Provide the [X, Y] coordinate of the cell's center where the given text is located.  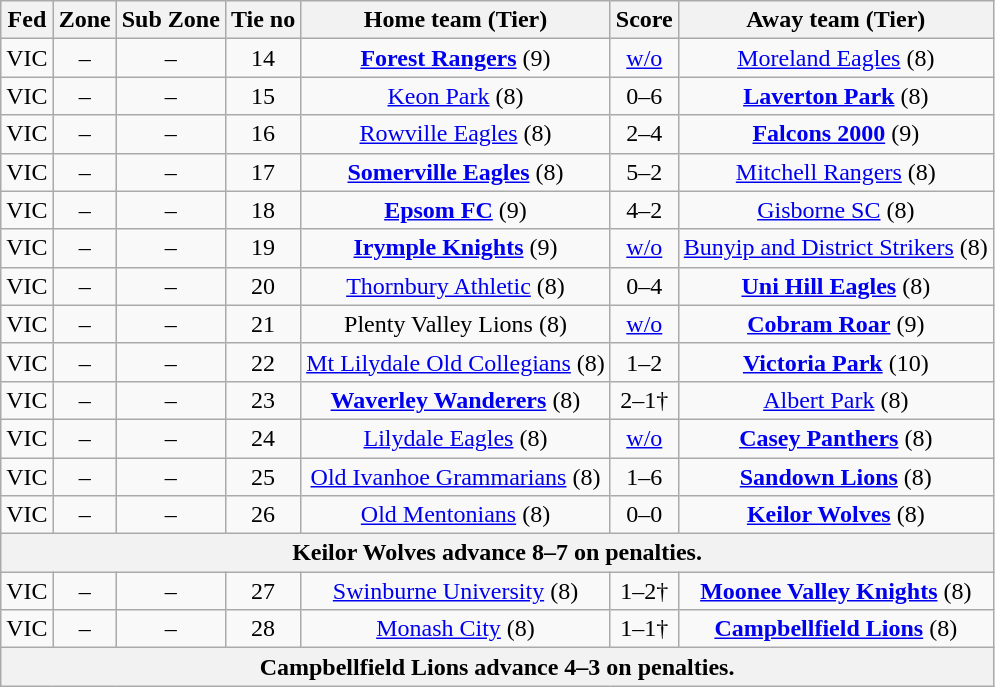
24 [262, 438]
Victoria Park (10) [836, 362]
21 [262, 324]
26 [262, 515]
Gisborne SC (8) [836, 210]
Somerville Eagles (8) [456, 172]
Keilor Wolves (8) [836, 515]
Old Mentonians (8) [456, 515]
Mitchell Rangers (8) [836, 172]
Cobram Roar (9) [836, 324]
1–2 [644, 362]
2–1† [644, 400]
Fed [27, 20]
Score [644, 20]
14 [262, 58]
Moonee Valley Knights (8) [836, 591]
Keon Park (8) [456, 96]
0–0 [644, 515]
18 [262, 210]
Uni Hill Eagles (8) [836, 286]
1–6 [644, 477]
Old Ivanhoe Grammarians (8) [456, 477]
Tie no [262, 20]
0–6 [644, 96]
27 [262, 591]
2–4 [644, 134]
17 [262, 172]
Swinburne University (8) [456, 591]
Irymple Knights (9) [456, 248]
15 [262, 96]
Plenty Valley Lions (8) [456, 324]
Falcons 2000 (9) [836, 134]
28 [262, 629]
Moreland Eagles (8) [836, 58]
19 [262, 248]
1–1† [644, 629]
Forest Rangers (9) [456, 58]
Lilydale Eagles (8) [456, 438]
Zone [84, 20]
4–2 [644, 210]
1–2† [644, 591]
Home team (Tier) [456, 20]
Rowville Eagles (8) [456, 134]
Campbellfield Lions (8) [836, 629]
Sandown Lions (8) [836, 477]
20 [262, 286]
Keilor Wolves advance 8–7 on penalties. [498, 553]
5–2 [644, 172]
23 [262, 400]
25 [262, 477]
22 [262, 362]
Casey Panthers (8) [836, 438]
Thornbury Athletic (8) [456, 286]
Campbellfield Lions advance 4–3 on penalties. [498, 667]
Sub Zone [170, 20]
16 [262, 134]
Monash City (8) [456, 629]
Albert Park (8) [836, 400]
Mt Lilydale Old Collegians (8) [456, 362]
Epsom FC (9) [456, 210]
Waverley Wanderers (8) [456, 400]
Laverton Park (8) [836, 96]
Bunyip and District Strikers (8) [836, 248]
0–4 [644, 286]
Away team (Tier) [836, 20]
